Scan for the cell matching the given text and deliver its (x, y) coordinate at center. 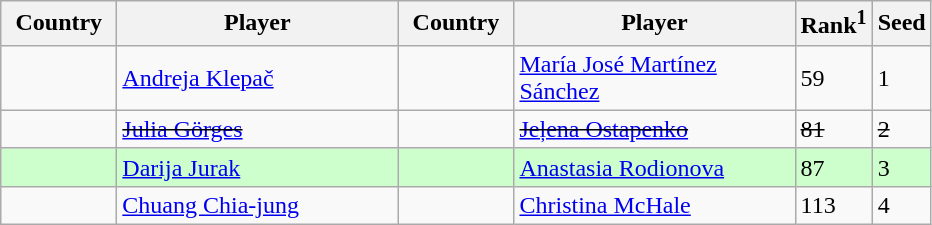
Anastasia Rodionova (654, 167)
81 (834, 129)
1 (902, 78)
María José Martínez Sánchez (654, 78)
Andreja Klepač (258, 78)
Julia Görges (258, 129)
Christina McHale (654, 205)
113 (834, 205)
Rank1 (834, 24)
Darija Jurak (258, 167)
Jeļena Ostapenko (654, 129)
2 (902, 129)
59 (834, 78)
4 (902, 205)
3 (902, 167)
Chuang Chia-jung (258, 205)
Seed (902, 24)
87 (834, 167)
